From the cell containing the given text, extract its center point as (x, y) coordinate. 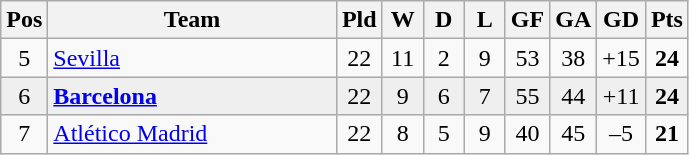
L (484, 20)
Pld (359, 20)
W (402, 20)
Sevilla (192, 58)
Pos (24, 20)
GF (527, 20)
Barcelona (192, 96)
+15 (622, 58)
8 (402, 134)
–5 (622, 134)
11 (402, 58)
+11 (622, 96)
44 (574, 96)
53 (527, 58)
D (444, 20)
Atlético Madrid (192, 134)
21 (666, 134)
GD (622, 20)
55 (527, 96)
Pts (666, 20)
40 (527, 134)
GA (574, 20)
2 (444, 58)
Team (192, 20)
45 (574, 134)
38 (574, 58)
